Extract the (X, Y) coordinate from the center of the cell holding the provided text.  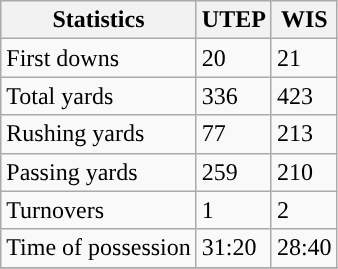
21 (304, 58)
1 (234, 210)
Time of possession (99, 248)
336 (234, 96)
UTEP (234, 20)
WIS (304, 20)
Total yards (99, 96)
First downs (99, 58)
423 (304, 96)
Turnovers (99, 210)
259 (234, 172)
77 (234, 134)
Rushing yards (99, 134)
2 (304, 210)
210 (304, 172)
28:40 (304, 248)
20 (234, 58)
213 (304, 134)
Statistics (99, 20)
31:20 (234, 248)
Passing yards (99, 172)
